Find where the given text appears and provide that cell's center as (X, Y) coordinate. 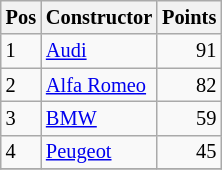
Points (189, 17)
2 (21, 85)
Peugeot (99, 152)
BMW (99, 118)
82 (189, 85)
91 (189, 51)
Constructor (99, 17)
1 (21, 51)
3 (21, 118)
45 (189, 152)
Alfa Romeo (99, 85)
4 (21, 152)
Pos (21, 17)
Audi (99, 51)
59 (189, 118)
